For the text-containing cell, return its midpoint in (x, y) coordinate format. 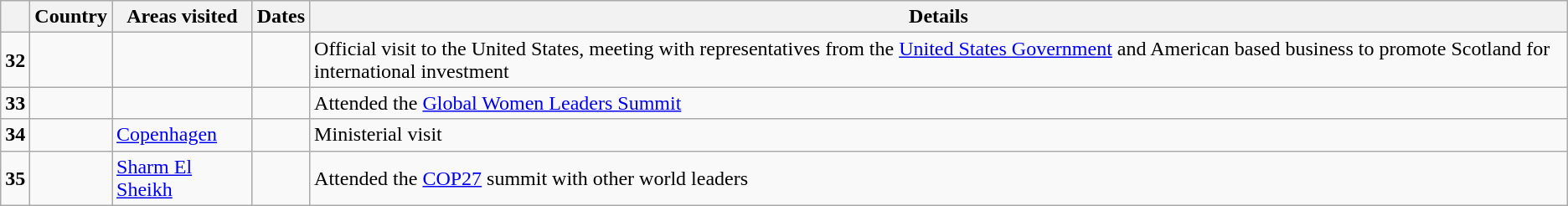
35 (15, 178)
Country (71, 17)
33 (15, 103)
34 (15, 135)
Areas visited (183, 17)
Ministerial visit (939, 135)
Details (939, 17)
Dates (281, 17)
Copenhagen (183, 135)
Attended the COP27 summit with other world leaders (939, 178)
Sharm El Sheikh (183, 178)
32 (15, 60)
Attended the Global Women Leaders Summit (939, 103)
